Search for the cell housing the specified text and yield its (X, Y) center coordinate. 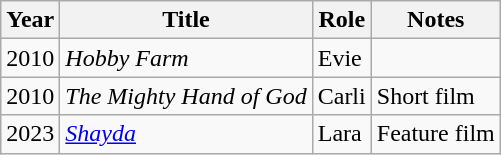
Notes (436, 20)
Title (186, 20)
2023 (30, 134)
Short film (436, 96)
Hobby Farm (186, 58)
Year (30, 20)
Carli (342, 96)
Lara (342, 134)
The Mighty Hand of God (186, 96)
Role (342, 20)
Feature film (436, 134)
Shayda (186, 134)
Evie (342, 58)
